Scan for the cell matching the given text and deliver its [x, y] coordinate at center. 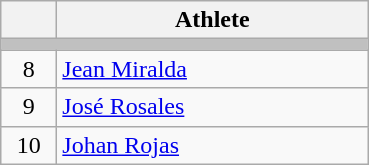
8 [29, 69]
10 [29, 145]
Jean Miralda [212, 69]
Athlete [212, 20]
Johan Rojas [212, 145]
9 [29, 107]
José Rosales [212, 107]
